Output the (x, y) coordinate of the center of the cell containing the given text.  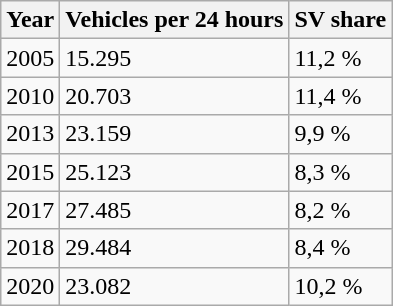
2013 (30, 134)
SV share (340, 20)
8,2 % (340, 210)
2010 (30, 96)
27.485 (174, 210)
20.703 (174, 96)
2018 (30, 248)
8,3 % (340, 172)
10,2 % (340, 286)
23.082 (174, 286)
2005 (30, 58)
2017 (30, 210)
8,4 % (340, 248)
2015 (30, 172)
9,9 % (340, 134)
29.484 (174, 248)
25.123 (174, 172)
11,2 % (340, 58)
23.159 (174, 134)
Vehicles per 24 hours (174, 20)
2020 (30, 286)
15.295 (174, 58)
11,4 % (340, 96)
Year (30, 20)
